From the cell containing the given text, extract its center point as (x, y) coordinate. 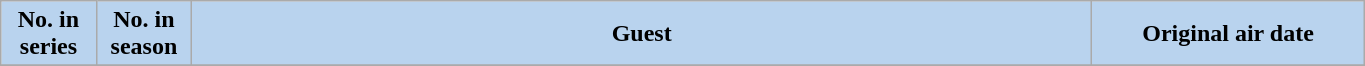
No. inseries (48, 34)
No. inseason (144, 34)
Guest (642, 34)
Original air date (1228, 34)
